Output the (X, Y) coordinate of the center of the cell containing the given text.  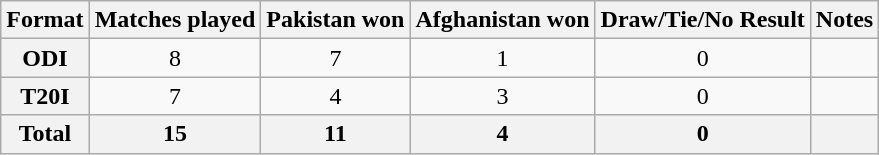
Afghanistan won (502, 20)
15 (175, 134)
8 (175, 58)
Matches played (175, 20)
Format (45, 20)
ODI (45, 58)
11 (336, 134)
1 (502, 58)
Draw/Tie/No Result (702, 20)
Notes (844, 20)
Pakistan won (336, 20)
3 (502, 96)
Total (45, 134)
T20I (45, 96)
